Identify which cell holds the provided text, then report its [X, Y] central coordinate. 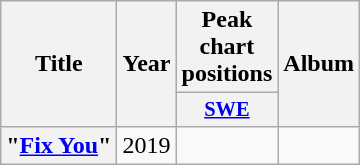
Peak chart positions [227, 47]
Album [319, 64]
2019 [146, 145]
"Fix You" [59, 145]
Title [59, 64]
Year [146, 64]
SWE [227, 110]
